Locate the cell with the specified text and output its [x, y] center coordinate. 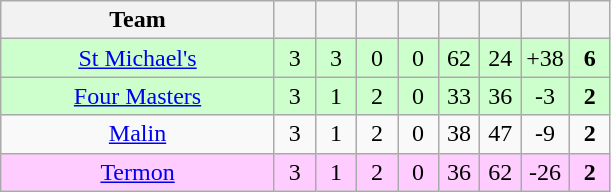
+38 [546, 58]
33 [460, 96]
-26 [546, 172]
-9 [546, 134]
St Michael's [138, 58]
Termon [138, 172]
Four Masters [138, 96]
24 [500, 58]
47 [500, 134]
-3 [546, 96]
Malin [138, 134]
6 [590, 58]
Team [138, 20]
38 [460, 134]
